Return [X, Y] of the center of cell containing provided text 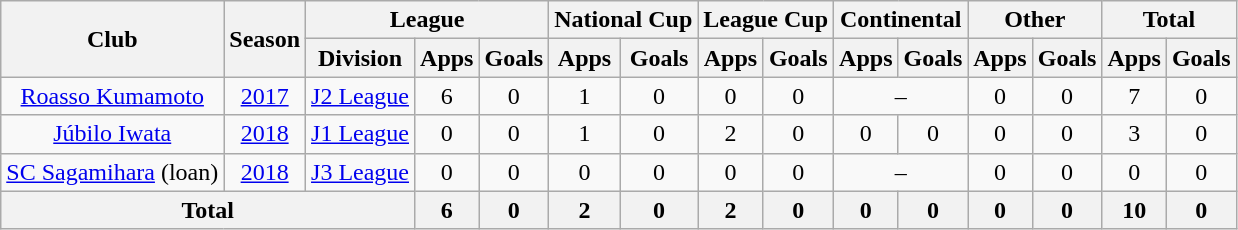
SC Sagamihara (loan) [112, 172]
3 [1134, 134]
J2 League [360, 96]
Continental [901, 20]
League [428, 20]
Club [112, 39]
10 [1134, 210]
Division [360, 58]
7 [1134, 96]
2017 [265, 96]
Other [1035, 20]
Júbilo Iwata [112, 134]
National Cup [624, 20]
Roasso Kumamoto [112, 96]
J1 League [360, 134]
Season [265, 39]
J3 League [360, 172]
League Cup [766, 20]
